Locate the cell with the specified text and output its [X, Y] center coordinate. 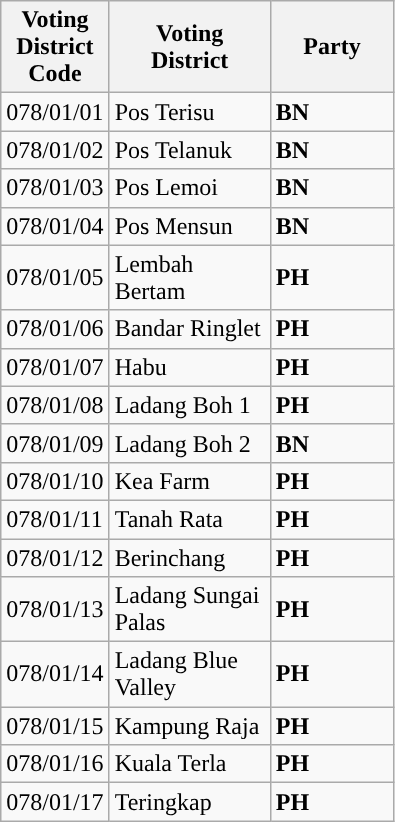
Kuala Terla [190, 764]
Tanah Rata [190, 519]
078/01/03 [55, 188]
078/01/04 [55, 226]
Voting District Code [55, 47]
Ladang Boh 2 [190, 443]
Voting District [190, 47]
Ladang Blue Valley [190, 674]
Lembah Bertam [190, 278]
078/01/08 [55, 405]
078/01/16 [55, 764]
078/01/17 [55, 802]
Teringkap [190, 802]
Party [332, 47]
078/01/11 [55, 519]
Berinchang [190, 557]
Ladang Boh 1 [190, 405]
078/01/15 [55, 726]
Bandar Ringlet [190, 329]
Pos Terisu [190, 112]
078/01/02 [55, 150]
078/01/09 [55, 443]
Ladang Sungai Palas [190, 610]
078/01/12 [55, 557]
078/01/14 [55, 674]
078/01/13 [55, 610]
Pos Lemoi [190, 188]
Pos Mensun [190, 226]
Kampung Raja [190, 726]
078/01/05 [55, 278]
078/01/01 [55, 112]
078/01/06 [55, 329]
Pos Telanuk [190, 150]
078/01/07 [55, 367]
Kea Farm [190, 481]
Habu [190, 367]
078/01/10 [55, 481]
